For the text-containing cell, return its midpoint in [x, y] coordinate format. 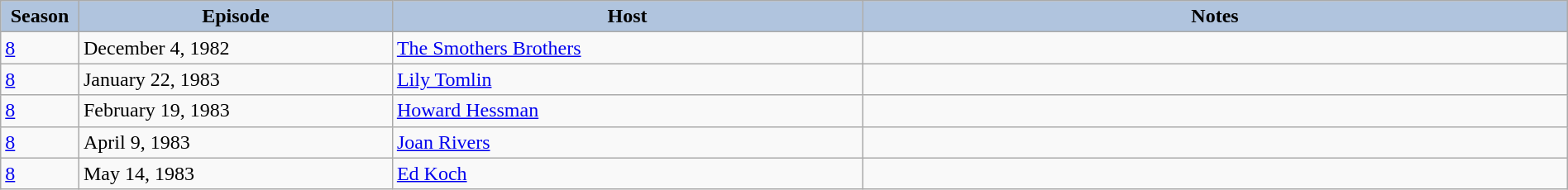
Season [40, 17]
April 9, 1983 [235, 142]
Ed Koch [627, 173]
The Smothers Brothers [627, 48]
Lily Tomlin [627, 79]
January 22, 1983 [235, 79]
Episode [235, 17]
Howard Hessman [627, 111]
Host [627, 17]
Notes [1216, 17]
Joan Rivers [627, 142]
December 4, 1982 [235, 48]
February 19, 1983 [235, 111]
May 14, 1983 [235, 173]
